Locate the cell with the specified text and output its [X, Y] center coordinate. 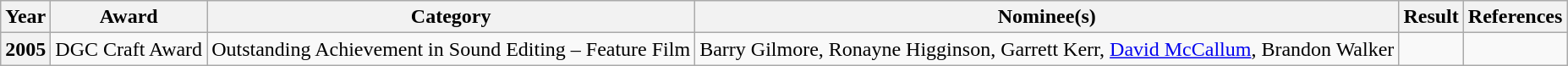
Year [25, 17]
Result [1431, 17]
Award [129, 17]
Nominee(s) [1047, 17]
2005 [25, 49]
Barry Gilmore, Ronayne Higginson, Garrett Kerr, David McCallum, Brandon Walker [1047, 49]
Outstanding Achievement in Sound Editing – Feature Film [452, 49]
Category [452, 17]
References [1516, 17]
DGC Craft Award [129, 49]
